Determine the (X, Y) coordinate at the center of the cell enclosing the given text.  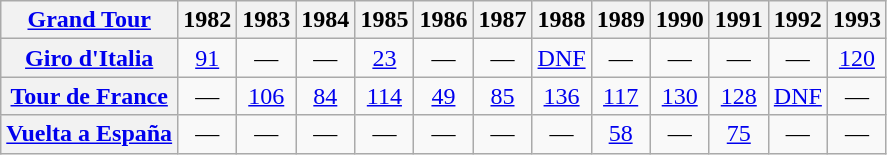
Vuelta a España (90, 134)
114 (384, 96)
136 (562, 96)
75 (738, 134)
1986 (444, 20)
1982 (208, 20)
58 (620, 134)
1987 (502, 20)
1984 (326, 20)
106 (266, 96)
1989 (620, 20)
84 (326, 96)
85 (502, 96)
117 (620, 96)
Tour de France (90, 96)
1991 (738, 20)
1992 (798, 20)
1993 (856, 20)
Giro d'Italia (90, 58)
1985 (384, 20)
130 (680, 96)
128 (738, 96)
120 (856, 58)
91 (208, 58)
49 (444, 96)
Grand Tour (90, 20)
1988 (562, 20)
23 (384, 58)
1983 (266, 20)
1990 (680, 20)
